Provide the (x, y) coordinate of the cell's center where the given text is located.  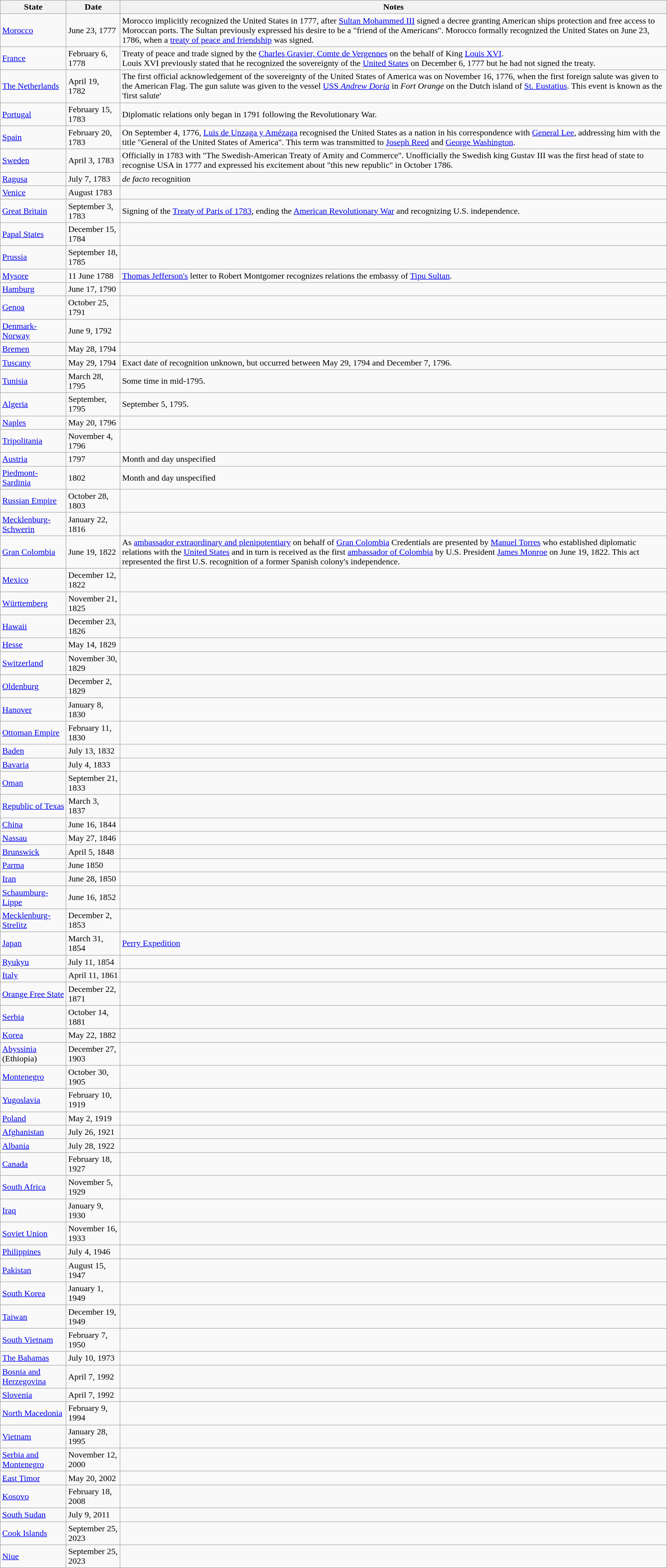
July 4, 1833 (93, 765)
Baden (33, 751)
June 28, 1850 (93, 879)
December 2, 1853 (93, 921)
Signing of the Treaty of Paris of 1783, ending the American Revolutionary War and recognizing U.S. independence. (393, 211)
June 17, 1790 (93, 289)
Russian Empire (33, 501)
January 22, 1816 (93, 524)
February 11, 1830 (93, 733)
Tunisia (33, 381)
March 31, 1854 (93, 943)
June 1850 (93, 865)
The Netherlands (33, 86)
Soviet Union (33, 1233)
Philippines (33, 1252)
March 28, 1795 (93, 381)
Slovenia (33, 1395)
Vietnam (33, 1437)
July 28, 1922 (93, 1145)
Kosovo (33, 1496)
May 29, 1794 (93, 363)
Japan (33, 943)
July 9, 2011 (93, 1515)
December 27, 1903 (93, 1054)
Poland (33, 1118)
Abyssinia (Ethiopia) (33, 1054)
Denmark-Norway (33, 331)
Montenegro (33, 1077)
11 June 1788 (93, 275)
Morocco (33, 30)
Württemberg (33, 603)
South Vietnam (33, 1340)
February 15, 1783 (93, 114)
April 19, 1782 (93, 86)
Bosnia and Herzegovina (33, 1377)
Papal States (33, 234)
July 4, 1946 (93, 1252)
April 3, 1783 (93, 160)
February 9, 1994 (93, 1413)
Thomas Jefferson's letter to Robert Montgomer recognizes relations the embassy of Tipu Sultan. (393, 275)
Exact date of recognition unknown, but occurred between May 29, 1794 and December 7, 1796. (393, 363)
May 20, 2002 (93, 1478)
May 27, 1846 (93, 838)
Mysore (33, 275)
Perry Expedition (393, 943)
June 19, 1822 (93, 552)
June 23, 1777 (93, 30)
Ottoman Empire (33, 733)
December 12, 1822 (93, 580)
September 5, 1795. (393, 404)
December 15, 1784 (93, 234)
January 9, 1930 (93, 1210)
Spain (33, 138)
South Sudan (33, 1515)
September 3, 1783 (93, 211)
Iran (33, 879)
China (33, 824)
Great Britain (33, 211)
Switzerland (33, 663)
Hawaii (33, 626)
March 3, 1837 (93, 806)
Ragusa (33, 179)
Taiwan (33, 1317)
Albania (33, 1145)
Date (93, 7)
Afghanistan (33, 1132)
Hesse (33, 645)
Hanover (33, 710)
Nassau (33, 838)
Niue (33, 1556)
May 22, 1882 (93, 1035)
July 11, 1854 (93, 962)
Bremen (33, 349)
South Korea (33, 1293)
Prussia (33, 257)
Yugoslavia (33, 1100)
Parma (33, 865)
Genoa (33, 308)
June 16, 1852 (93, 897)
November 30, 1829 (93, 663)
Ryukyu (33, 962)
Korea (33, 1035)
February 7, 1950 (93, 1340)
Naples (33, 423)
Bavaria (33, 765)
Cook Islands (33, 1533)
Venice (33, 192)
November 5, 1929 (93, 1187)
Serbia and Montenegro (33, 1459)
Gran Colombia (33, 552)
Pakistan (33, 1271)
December 19, 1949 (93, 1317)
July 10, 1973 (93, 1358)
Mexico (33, 580)
February 10, 1919 (93, 1100)
Italy (33, 976)
October 30, 1905 (93, 1077)
September, 1795 (93, 404)
August 15, 1947 (93, 1271)
South Africa (33, 1187)
France (33, 58)
October 28, 1803 (93, 501)
Piedmont-Sardinia (33, 477)
November 12, 2000 (93, 1459)
Mecklenburg-Strelitz (33, 921)
Oman (33, 783)
September 21, 1833 (93, 783)
State (33, 7)
January 28, 1995 (93, 1437)
Austria (33, 459)
Tripolitania (33, 441)
East Timor (33, 1478)
Diplomatic relations only began in 1791 following the Revolutionary War. (393, 114)
North Macedonia (33, 1413)
Republic of Texas (33, 806)
February 18, 1927 (93, 1164)
June 16, 1844 (93, 824)
July 13, 1832 (93, 751)
July 7, 1783 (93, 179)
February 6, 1778 (93, 58)
Brunswick (33, 852)
October 25, 1791 (93, 308)
Tuscany (33, 363)
Portugal (33, 114)
December 23, 1826 (93, 626)
Sweden (33, 160)
November 21, 1825 (93, 603)
July 26, 1921 (93, 1132)
April 11, 1861 (93, 976)
Mecklenburg-Schwerin (33, 524)
February 18, 2008 (93, 1496)
Algeria (33, 404)
Canada (33, 1164)
Oldenburg (33, 686)
January 8, 1830 (93, 710)
December 2, 1829 (93, 686)
October 14, 1881 (93, 1017)
Serbia (33, 1017)
Orange Free State (33, 994)
Iraq (33, 1210)
1797 (93, 459)
May 2, 1919 (93, 1118)
April 5, 1848 (93, 852)
February 20, 1783 (93, 138)
Schaumburg-Lippe (33, 897)
Notes (393, 7)
Hamburg (33, 289)
December 22, 1871 (93, 994)
June 9, 1792 (93, 331)
September 18, 1785 (93, 257)
May 20, 1796 (93, 423)
de facto recognition (393, 179)
The Bahamas (33, 1358)
November 16, 1933 (93, 1233)
November 4, 1796 (93, 441)
Some time in mid-1795. (393, 381)
May 28, 1794 (93, 349)
January 1, 1949 (93, 1293)
May 14, 1829 (93, 645)
August 1783 (93, 192)
1802 (93, 477)
